Find where the given text appears and provide that cell's center as (x, y) coordinate. 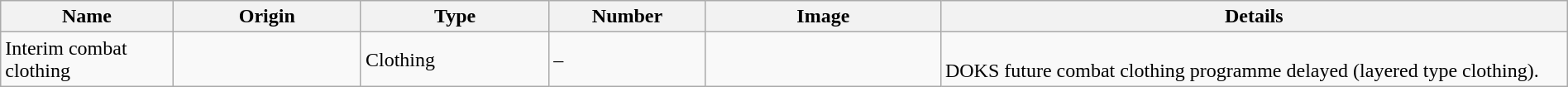
Clothing (455, 60)
Details (1254, 17)
Name (87, 17)
Origin (266, 17)
Type (455, 17)
DOKS future combat clothing programme delayed (layered type clothing). (1254, 60)
Image (823, 17)
Number (627, 17)
Interim combat clothing (87, 60)
– (627, 60)
